Return the [X, Y] coordinate for the center point of the cell that contains the specified text.  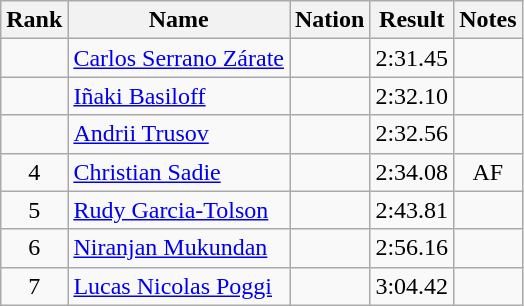
2:32.10 [412, 96]
6 [34, 248]
7 [34, 286]
Rank [34, 20]
Iñaki Basiloff [179, 96]
Christian Sadie [179, 172]
2:32.56 [412, 134]
Niranjan Mukundan [179, 248]
2:56.16 [412, 248]
Notes [488, 20]
3:04.42 [412, 286]
2:31.45 [412, 58]
Andrii Trusov [179, 134]
Rudy Garcia-Tolson [179, 210]
Nation [330, 20]
5 [34, 210]
Result [412, 20]
AF [488, 172]
2:34.08 [412, 172]
4 [34, 172]
Carlos Serrano Zárate [179, 58]
2:43.81 [412, 210]
Name [179, 20]
Lucas Nicolas Poggi [179, 286]
